Find where the given text appears and provide that cell's center as (X, Y) coordinate. 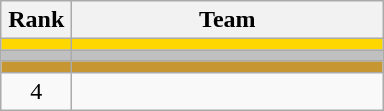
Rank (36, 20)
4 (36, 91)
Team (228, 20)
